Determine the [x, y] coordinate at the center of the cell enclosing the given text.  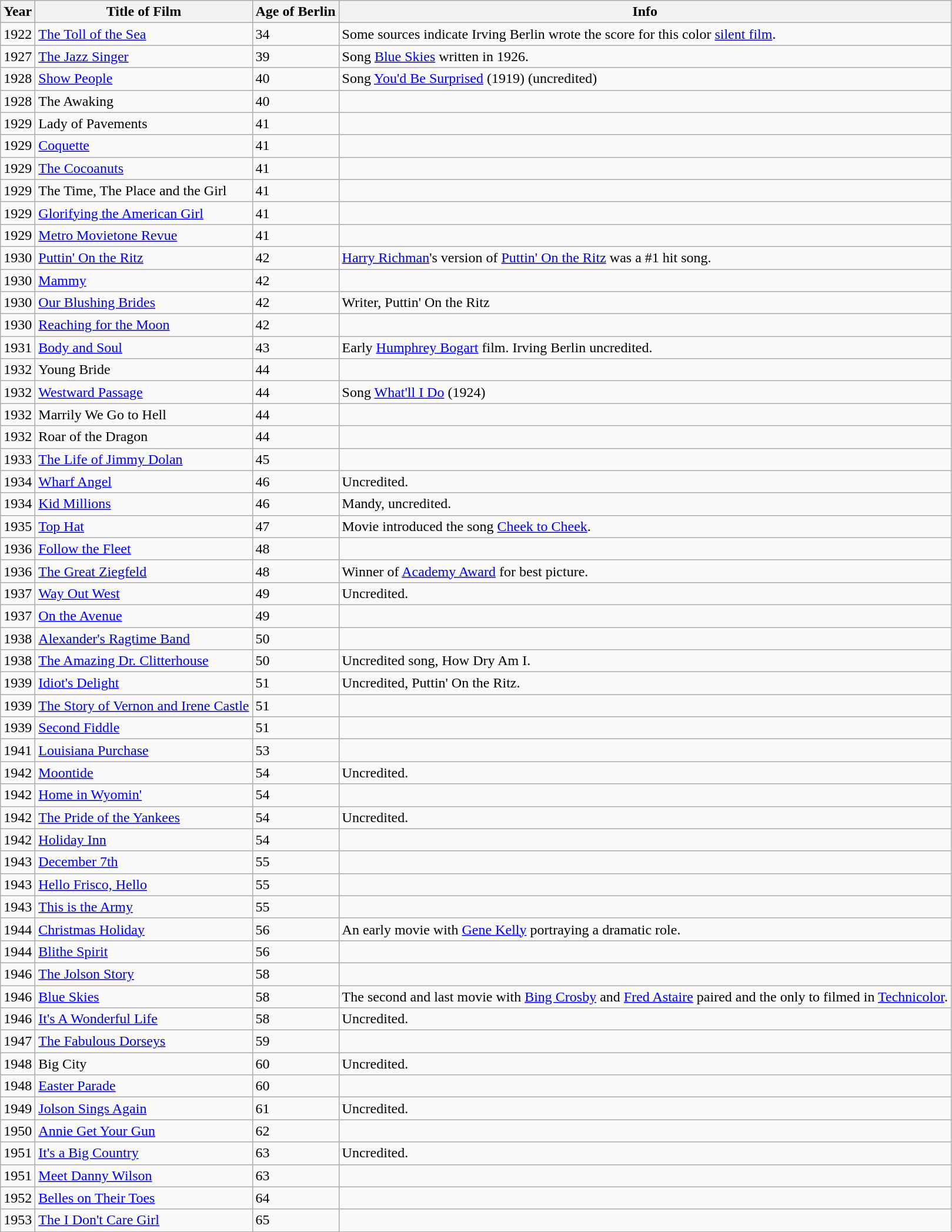
1949 [18, 1109]
Belles on Their Toes [143, 1198]
64 [295, 1198]
The Awaking [143, 101]
December 7th [143, 862]
Metro Movietone Revue [143, 235]
Song What'll I Do (1924) [644, 392]
Harry Richman's version of Puttin' On the Ritz was a #1 hit song. [644, 258]
Way Out West [143, 593]
The Toll of the Sea [143, 34]
62 [295, 1131]
Young Bride [143, 370]
Info [644, 12]
Moontide [143, 773]
Some sources indicate Irving Berlin wrote the score for this color silent film. [644, 34]
39 [295, 56]
Uncredited, Puttin' On the Ritz. [644, 683]
The I Don't Care Girl [143, 1220]
Song Blue Skies written in 1926. [644, 56]
The Great Ziegfeld [143, 571]
Our Blushing Brides [143, 303]
Age of Berlin [295, 12]
Roar of the Dragon [143, 437]
Kid Millions [143, 504]
The Pride of the Yankees [143, 817]
65 [295, 1220]
1952 [18, 1198]
1947 [18, 1041]
Top Hat [143, 526]
Lady of Pavements [143, 123]
Blue Skies [143, 997]
Show People [143, 79]
On the Avenue [143, 616]
The Life of Jimmy Dolan [143, 459]
53 [295, 750]
59 [295, 1041]
34 [295, 34]
45 [295, 459]
Early Humphrey Bogart film. Irving Berlin uncredited. [644, 348]
Wharf Angel [143, 482]
Big City [143, 1064]
Uncredited song, How Dry Am I. [644, 661]
1950 [18, 1131]
It's a Big Country [143, 1153]
The Jazz Singer [143, 56]
1927 [18, 56]
Holiday Inn [143, 840]
It's A Wonderful Life [143, 1019]
Christmas Holiday [143, 929]
Winner of Academy Award for best picture. [644, 571]
Home in Wyomin' [143, 795]
1933 [18, 459]
Marrily We Go to Hell [143, 415]
The Jolson Story [143, 974]
Puttin' On the Ritz [143, 258]
Title of Film [143, 12]
Jolson Sings Again [143, 1109]
43 [295, 348]
Alexander's Ragtime Band [143, 638]
Second Fiddle [143, 728]
Easter Parade [143, 1086]
1922 [18, 34]
Glorifying the American Girl [143, 213]
The Fabulous Dorseys [143, 1041]
Body and Soul [143, 348]
The Story of Vernon and Irene Castle [143, 706]
Mammy [143, 281]
Follow the Fleet [143, 549]
The second and last movie with Bing Crosby and Fred Astaire paired and the only to filmed in Technicolor. [644, 997]
Year [18, 12]
Westward Passage [143, 392]
1953 [18, 1220]
Idiot's Delight [143, 683]
Movie introduced the song Cheek to Cheek. [644, 526]
47 [295, 526]
Hello Frisco, Hello [143, 884]
Coquette [143, 146]
1941 [18, 750]
61 [295, 1109]
This is the Army [143, 907]
1935 [18, 526]
The Time, The Place and the Girl [143, 191]
Annie Get Your Gun [143, 1131]
Writer, Puttin' On the Ritz [644, 303]
Louisiana Purchase [143, 750]
Mandy, uncredited. [644, 504]
The Amazing Dr. Clitterhouse [143, 661]
Song You'd Be Surprised (1919) (uncredited) [644, 79]
1931 [18, 348]
Reaching for the Moon [143, 325]
Meet Danny Wilson [143, 1176]
Blithe Spirit [143, 951]
An early movie with Gene Kelly portraying a dramatic role. [644, 929]
The Cocoanuts [143, 168]
